Scan for the cell matching the given text and deliver its (X, Y) coordinate at center. 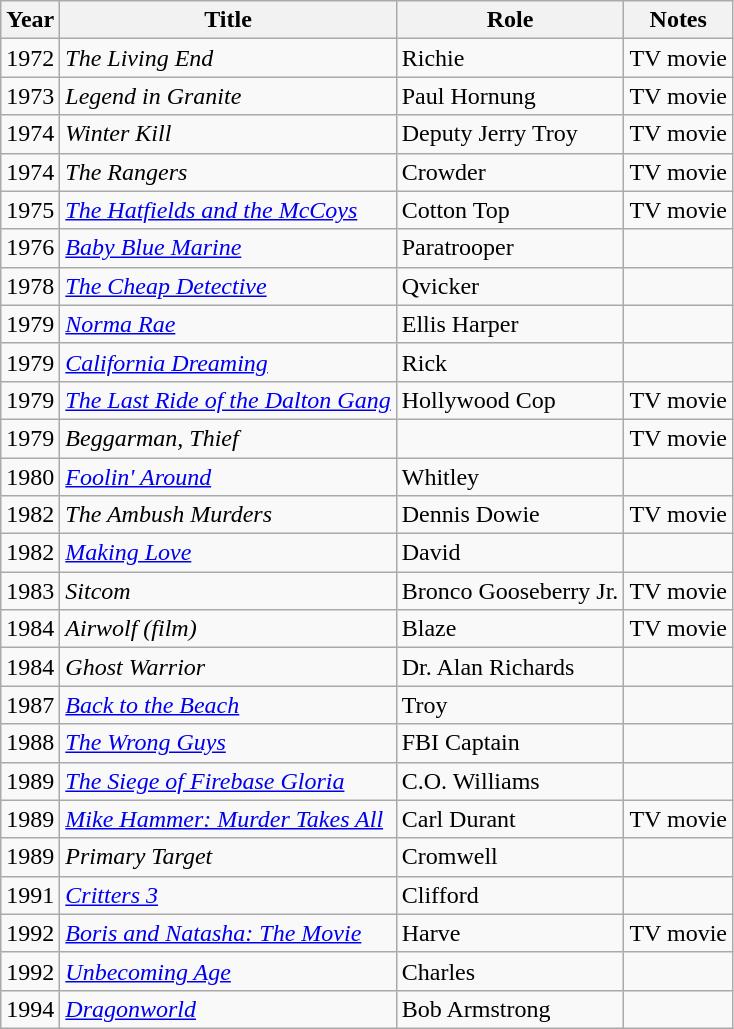
1978 (30, 286)
1994 (30, 1009)
1973 (30, 96)
Unbecoming Age (228, 971)
Blaze (510, 629)
Deputy Jerry Troy (510, 134)
The Last Ride of the Dalton Gang (228, 400)
The Ambush Murders (228, 515)
Critters 3 (228, 895)
Troy (510, 705)
Richie (510, 58)
1987 (30, 705)
Legend in Granite (228, 96)
Crowder (510, 172)
Whitley (510, 477)
Bob Armstrong (510, 1009)
1975 (30, 210)
The Rangers (228, 172)
Qvicker (510, 286)
1983 (30, 591)
Sitcom (228, 591)
Foolin' Around (228, 477)
C.O. Williams (510, 781)
Winter Kill (228, 134)
Boris and Natasha: The Movie (228, 933)
Primary Target (228, 857)
Beggarman, Thief (228, 438)
Dr. Alan Richards (510, 667)
Clifford (510, 895)
The Cheap Detective (228, 286)
Hollywood Cop (510, 400)
Airwolf (film) (228, 629)
Dragonworld (228, 1009)
Title (228, 20)
Back to the Beach (228, 705)
Notes (678, 20)
The Wrong Guys (228, 743)
1988 (30, 743)
David (510, 553)
Cotton Top (510, 210)
The Siege of Firebase Gloria (228, 781)
Rick (510, 362)
Mike Hammer: Murder Takes All (228, 819)
Carl Durant (510, 819)
Ghost Warrior (228, 667)
Dennis Dowie (510, 515)
The Hatfields and the McCoys (228, 210)
Cromwell (510, 857)
Making Love (228, 553)
Charles (510, 971)
Paul Hornung (510, 96)
California Dreaming (228, 362)
Ellis Harper (510, 324)
Harve (510, 933)
1972 (30, 58)
Norma Rae (228, 324)
Baby Blue Marine (228, 248)
The Living End (228, 58)
Bronco Gooseberry Jr. (510, 591)
1991 (30, 895)
Role (510, 20)
1980 (30, 477)
Paratrooper (510, 248)
Year (30, 20)
FBI Captain (510, 743)
1976 (30, 248)
